Extract the [x, y] coordinate from the center of the cell holding the provided text.  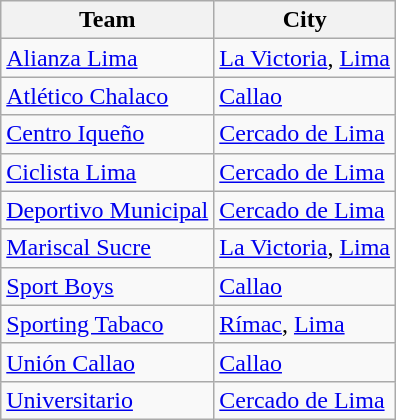
Universitario [108, 400]
City [305, 20]
Sport Boys [108, 286]
Deportivo Municipal [108, 210]
Rímac, Lima [305, 324]
Atlético Chalaco [108, 96]
Ciclista Lima [108, 172]
Team [108, 20]
Alianza Lima [108, 58]
Mariscal Sucre [108, 248]
Unión Callao [108, 362]
Centro Iqueño [108, 134]
Sporting Tabaco [108, 324]
